For the text-containing cell, return its midpoint in (X, Y) coordinate format. 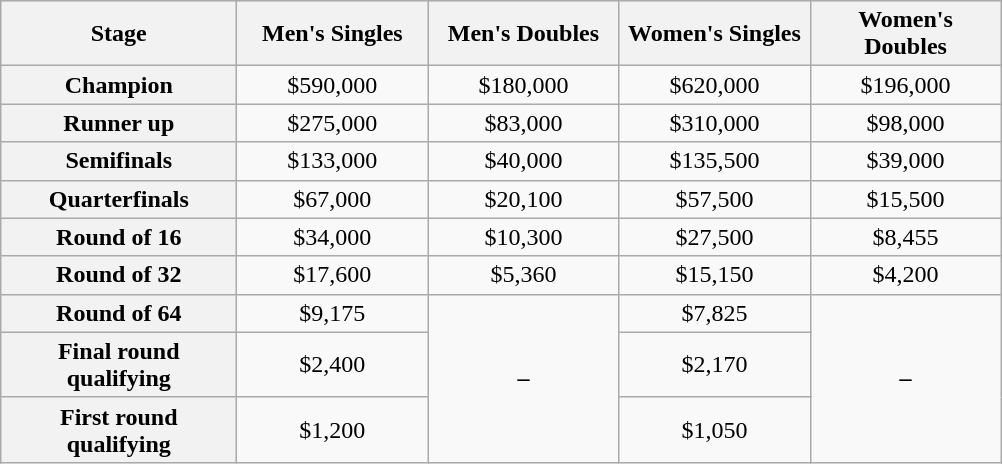
$135,500 (714, 161)
$67,000 (332, 199)
$10,300 (524, 237)
Champion (119, 85)
$133,000 (332, 161)
Quarterfinals (119, 199)
$2,170 (714, 364)
Men's Doubles (524, 34)
$15,500 (906, 199)
Stage (119, 34)
$180,000 (524, 85)
$15,150 (714, 275)
$7,825 (714, 313)
$39,000 (906, 161)
$196,000 (906, 85)
$27,500 (714, 237)
$34,000 (332, 237)
$17,600 (332, 275)
$40,000 (524, 161)
Runner up (119, 123)
$310,000 (714, 123)
Round of 16 (119, 237)
$4,200 (906, 275)
Women's Singles (714, 34)
$1,050 (714, 430)
$98,000 (906, 123)
Round of 64 (119, 313)
First round qualifying (119, 430)
$275,000 (332, 123)
$2,400 (332, 364)
$9,175 (332, 313)
$1,200 (332, 430)
Semifinals (119, 161)
Men's Singles (332, 34)
$620,000 (714, 85)
$83,000 (524, 123)
$20,100 (524, 199)
Final round qualifying (119, 364)
$5,360 (524, 275)
$8,455 (906, 237)
Women's Doubles (906, 34)
$57,500 (714, 199)
Round of 32 (119, 275)
$590,000 (332, 85)
